For the text-containing cell, return its midpoint in (X, Y) coordinate format. 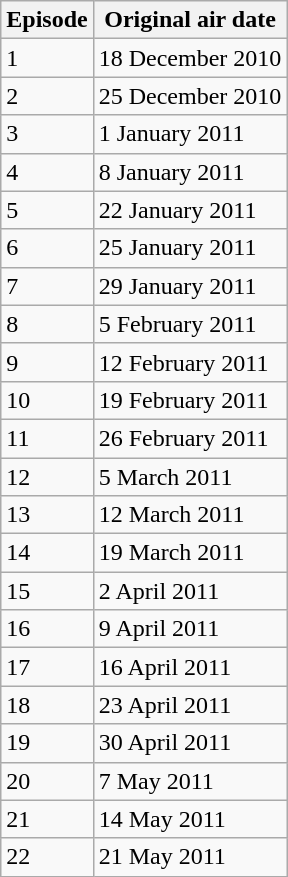
5 March 2011 (190, 477)
16 April 2011 (190, 667)
9 (47, 362)
8 (47, 324)
2 (47, 96)
12 (47, 477)
1 (47, 58)
23 April 2011 (190, 705)
8 January 2011 (190, 172)
1 January 2011 (190, 134)
20 (47, 781)
12 February 2011 (190, 362)
16 (47, 629)
7 (47, 286)
25 January 2011 (190, 248)
5 February 2011 (190, 324)
6 (47, 248)
Episode (47, 20)
10 (47, 400)
14 (47, 553)
2 April 2011 (190, 591)
19 March 2011 (190, 553)
21 (47, 819)
12 March 2011 (190, 515)
19 February 2011 (190, 400)
18 (47, 705)
18 December 2010 (190, 58)
9 April 2011 (190, 629)
22 (47, 857)
11 (47, 438)
19 (47, 743)
15 (47, 591)
17 (47, 667)
21 May 2011 (190, 857)
3 (47, 134)
14 May 2011 (190, 819)
5 (47, 210)
29 January 2011 (190, 286)
26 February 2011 (190, 438)
4 (47, 172)
22 January 2011 (190, 210)
7 May 2011 (190, 781)
Original air date (190, 20)
30 April 2011 (190, 743)
13 (47, 515)
25 December 2010 (190, 96)
